Return [X, Y] of the center of cell containing provided text 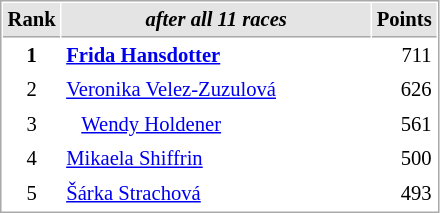
493 [404, 194]
4 [32, 158]
Frida Hansdotter [216, 56]
500 [404, 158]
after all 11 races [216, 20]
561 [404, 124]
Wendy Holdener [216, 124]
2 [32, 90]
Rank [32, 20]
1 [32, 56]
Mikaela Shiffrin [216, 158]
Veronika Velez-Zuzulová [216, 90]
3 [32, 124]
Šárka Strachová [216, 194]
5 [32, 194]
Points [404, 20]
711 [404, 56]
626 [404, 90]
